Search for the cell housing the specified text and yield its (x, y) center coordinate. 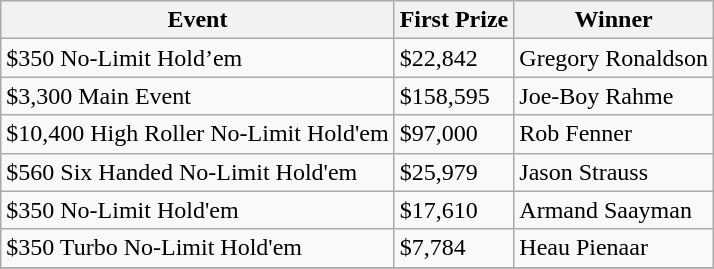
$350 Turbo No-Limit Hold'em (198, 248)
$7,784 (454, 248)
$10,400 High Roller No-Limit Hold'em (198, 134)
Heau Pienaar (614, 248)
$158,595 (454, 96)
$560 Six Handed No-Limit Hold'em (198, 172)
$350 No-Limit Hold’em (198, 58)
$97,000 (454, 134)
$17,610 (454, 210)
Armand Saayman (614, 210)
Jason Strauss (614, 172)
Event (198, 20)
Winner (614, 20)
$350 No-Limit Hold'em (198, 210)
$22,842 (454, 58)
Rob Fenner (614, 134)
Joe-Boy Rahme (614, 96)
First Prize (454, 20)
Gregory Ronaldson (614, 58)
$25,979 (454, 172)
$3,300 Main Event (198, 96)
